Extract the (x, y) coordinate from the center of the cell holding the provided text.  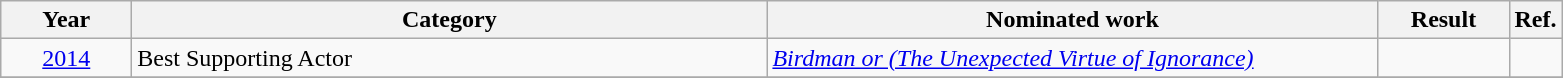
Birdman or (The Unexpected Virtue of Ignorance) (1072, 58)
Best Supporting Actor (450, 58)
Nominated work (1072, 20)
Result (1444, 20)
2014 (66, 58)
Category (450, 20)
Year (66, 20)
Ref. (1536, 20)
